Search for the cell housing the specified text and yield its (x, y) center coordinate. 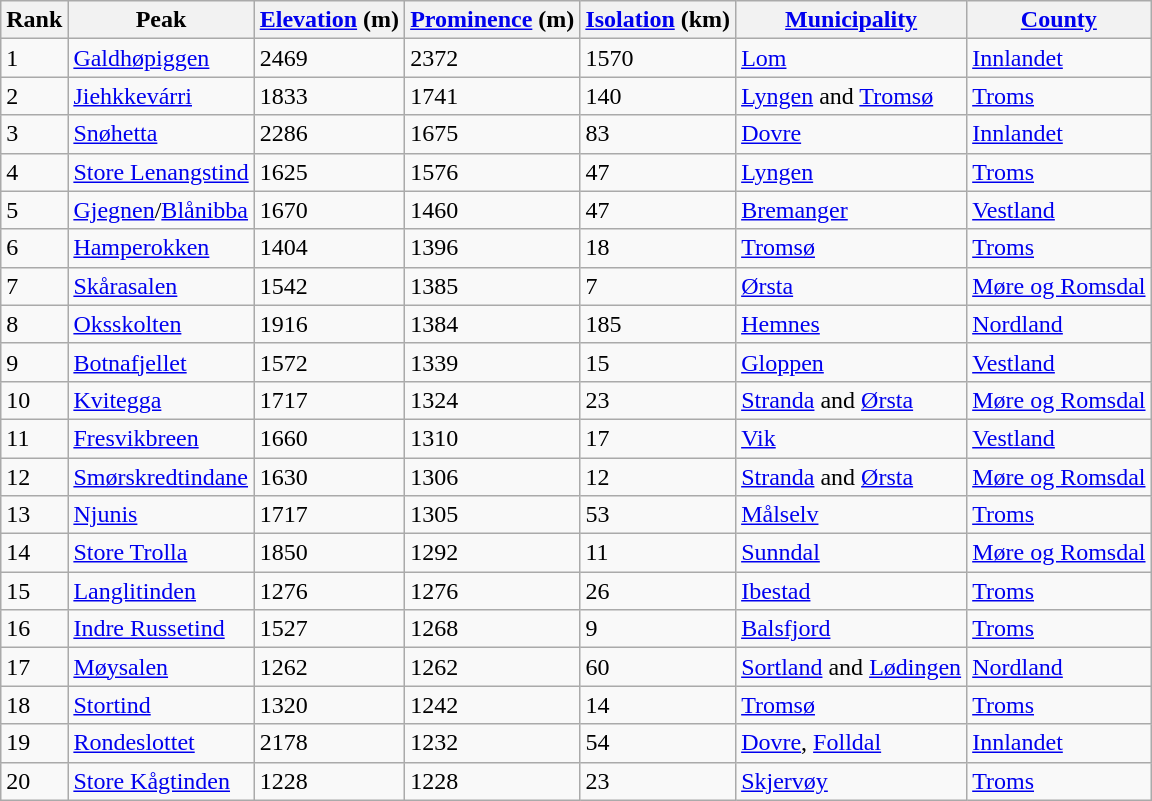
140 (658, 96)
13 (34, 515)
1305 (492, 515)
6 (34, 248)
Store Trolla (161, 553)
1 (34, 58)
Møysalen (161, 667)
1268 (492, 629)
1339 (492, 362)
16 (34, 629)
Indre Russetind (161, 629)
Botnafjellet (161, 362)
1741 (492, 96)
County (1059, 20)
Snøhetta (161, 134)
20 (34, 781)
Vik (852, 438)
Bremanger (852, 210)
Store Lenangstind (161, 172)
1385 (492, 286)
8 (34, 324)
1675 (492, 134)
Elevation (m) (329, 20)
Peak (161, 20)
1850 (329, 553)
1576 (492, 172)
Smørskredtindane (161, 477)
1670 (329, 210)
1306 (492, 477)
Kvitegga (161, 400)
1570 (658, 58)
Lom (852, 58)
2 (34, 96)
54 (658, 743)
53 (658, 515)
Ibestad (852, 591)
Rondeslottet (161, 743)
1630 (329, 477)
Jiehkkevárri (161, 96)
60 (658, 667)
1232 (492, 743)
1542 (329, 286)
Lyngen and Tromsø (852, 96)
185 (658, 324)
Hamperokken (161, 248)
1384 (492, 324)
Prominence (m) (492, 20)
26 (658, 591)
Fresvikbreen (161, 438)
Dovre, Folldal (852, 743)
Sortland and Lødingen (852, 667)
1320 (329, 705)
1242 (492, 705)
1833 (329, 96)
Gjegnen/Blånibba (161, 210)
4 (34, 172)
83 (658, 134)
Balsfjord (852, 629)
Hemnes (852, 324)
1572 (329, 362)
1527 (329, 629)
Målselv (852, 515)
1292 (492, 553)
19 (34, 743)
10 (34, 400)
Skårasalen (161, 286)
1660 (329, 438)
Store Kågtinden (161, 781)
1460 (492, 210)
Ørsta (852, 286)
1310 (492, 438)
Skjervøy (852, 781)
Isolation (km) (658, 20)
Gloppen (852, 362)
Rank (34, 20)
2469 (329, 58)
1916 (329, 324)
2372 (492, 58)
1404 (329, 248)
Oksskolten (161, 324)
Municipality (852, 20)
1324 (492, 400)
3 (34, 134)
Njunis (161, 515)
Dovre (852, 134)
5 (34, 210)
Langlitinden (161, 591)
2178 (329, 743)
2286 (329, 134)
1396 (492, 248)
Galdhøpiggen (161, 58)
Stortind (161, 705)
Sunndal (852, 553)
Lyngen (852, 172)
1625 (329, 172)
